Find where the given text appears and provide that cell's center as (x, y) coordinate. 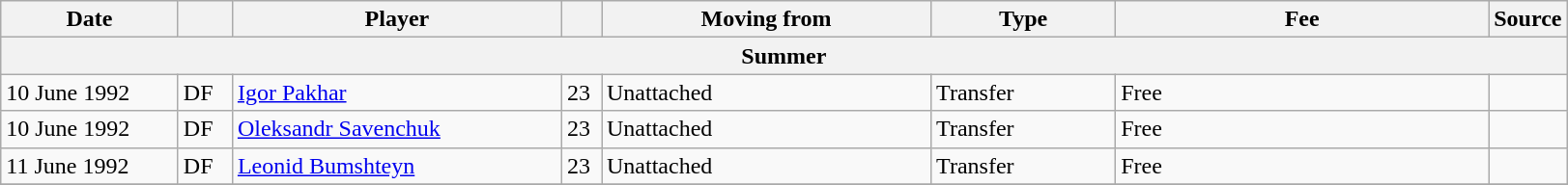
Fee (1302, 19)
Igor Pakhar (396, 92)
Summer (784, 56)
Player (396, 19)
Moving from (765, 19)
Source (1528, 19)
Oleksandr Savenchuk (396, 129)
Date (90, 19)
11 June 1992 (90, 166)
Type (1024, 19)
Leonid Bumshteyn (396, 166)
